Identify which cell holds the provided text, then report its (x, y) central coordinate. 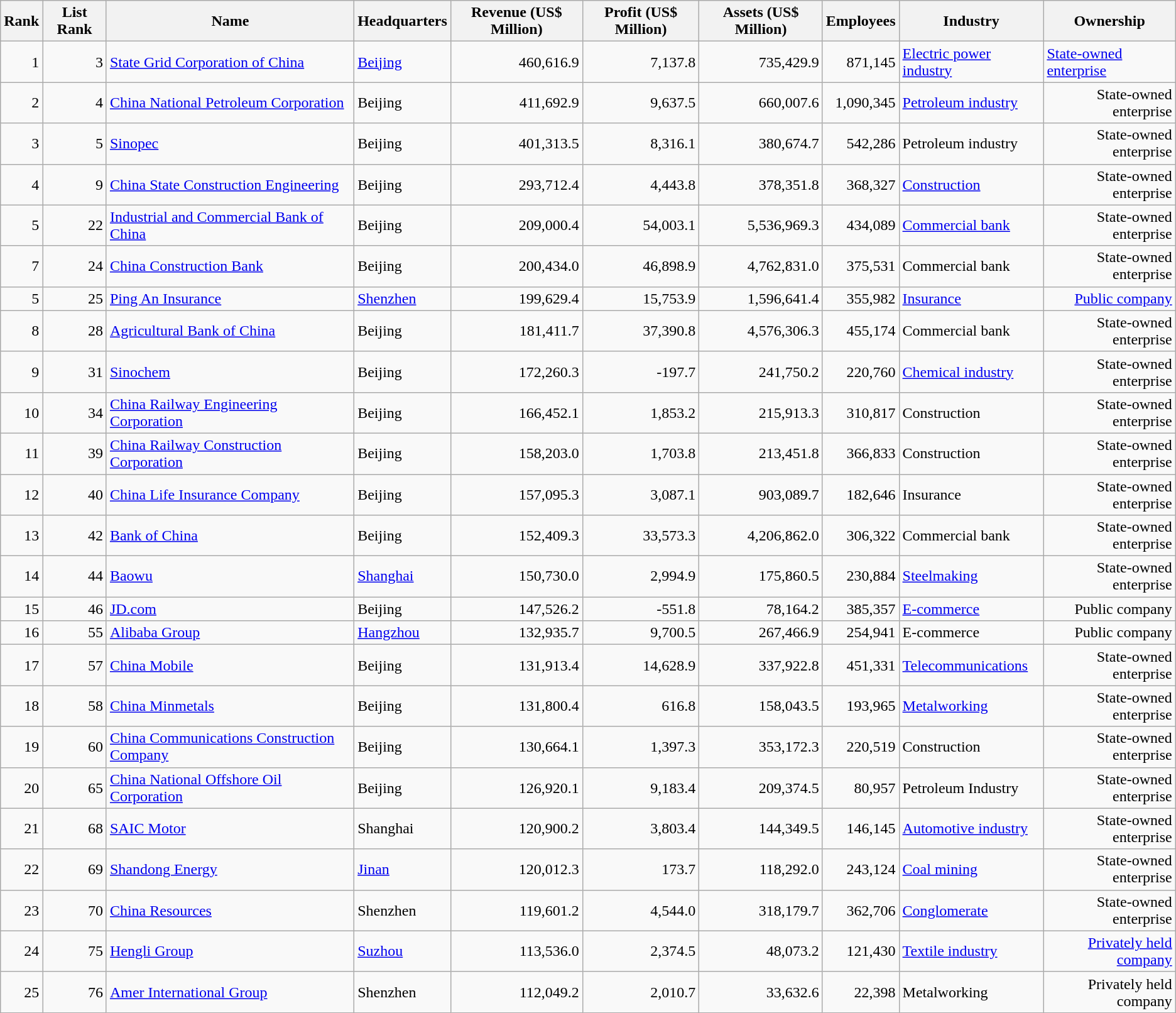
Ownership (1109, 21)
55 (75, 633)
39 (75, 454)
40 (75, 494)
Hangzhou (403, 633)
SAIC Motor (230, 828)
173.7 (641, 870)
158,043.5 (761, 706)
7 (21, 266)
Shandong Energy (230, 870)
660,007.6 (761, 103)
2 (21, 103)
451,331 (861, 665)
735,429.9 (761, 62)
Suzhou (403, 951)
Rank (21, 21)
310,817 (861, 412)
48,073.2 (761, 951)
46 (75, 609)
22,398 (861, 992)
Headquarters (403, 21)
Electric power industry (971, 62)
Employees (861, 21)
37,390.8 (641, 331)
1,853.2 (641, 412)
Industry (971, 21)
Assets (US$ Million) (761, 21)
State Grid Corporation of China (230, 62)
68 (75, 828)
Steelmaking (971, 577)
13 (21, 535)
28 (75, 331)
3,803.4 (641, 828)
220,519 (861, 747)
385,357 (861, 609)
9,700.5 (641, 633)
11 (21, 454)
16 (21, 633)
China Minmetals (230, 706)
15,753.9 (641, 298)
Hengli Group (230, 951)
182,646 (861, 494)
158,203.0 (516, 454)
-197.7 (641, 372)
130,664.1 (516, 747)
254,941 (861, 633)
Bank of China (230, 535)
4,544.0 (641, 910)
33,632.6 (761, 992)
199,629.4 (516, 298)
132,935.7 (516, 633)
121,430 (861, 951)
146,145 (861, 828)
21 (21, 828)
9,637.5 (641, 103)
China Life Insurance Company (230, 494)
120,012.3 (516, 870)
Ping An Insurance (230, 298)
Chemical industry (971, 372)
378,351.8 (761, 185)
65 (75, 788)
-551.8 (641, 609)
80,957 (861, 788)
355,982 (861, 298)
903,089.7 (761, 494)
China National Petroleum Corporation (230, 103)
Jinan (403, 870)
616.8 (641, 706)
293,712.4 (516, 185)
4,762,831.0 (761, 266)
23 (21, 910)
12 (21, 494)
Agricultural Bank of China (230, 331)
Amer International Group (230, 992)
126,920.1 (516, 788)
411,692.9 (516, 103)
353,172.3 (761, 747)
4,576,306.3 (761, 331)
China State Construction Engineering (230, 185)
JD.com (230, 609)
542,286 (861, 143)
243,124 (861, 870)
193,965 (861, 706)
157,095.3 (516, 494)
267,466.9 (761, 633)
401,313.5 (516, 143)
69 (75, 870)
75 (75, 951)
20 (21, 788)
44 (75, 577)
China National Offshore Oil Corporation (230, 788)
172,260.3 (516, 372)
1,397.3 (641, 747)
5,536,969.3 (761, 225)
434,089 (861, 225)
14,628.9 (641, 665)
Automotive industry (971, 828)
List Rank (75, 21)
1,596,641.4 (761, 298)
318,179.7 (761, 910)
215,913.3 (761, 412)
152,409.3 (516, 535)
871,145 (861, 62)
33,573.3 (641, 535)
14 (21, 577)
Conglomerate (971, 910)
209,374.5 (761, 788)
306,322 (861, 535)
4,206,862.0 (761, 535)
362,706 (861, 910)
337,922.8 (761, 665)
60 (75, 747)
175,860.5 (761, 577)
China Railway Engineering Corporation (230, 412)
Industrial and Commercial Bank of China (230, 225)
8 (21, 331)
10 (21, 412)
Sinochem (230, 372)
112,049.2 (516, 992)
31 (75, 372)
Profit (US$ Million) (641, 21)
Coal mining (971, 870)
China Resources (230, 910)
China Railway Construction Corporation (230, 454)
58 (75, 706)
18 (21, 706)
144,349.5 (761, 828)
220,760 (861, 372)
166,452.1 (516, 412)
213,451.8 (761, 454)
19 (21, 747)
1,090,345 (861, 103)
15 (21, 609)
Name (230, 21)
China Communications Construction Company (230, 747)
118,292.0 (761, 870)
34 (75, 412)
Petroleum Industry (971, 788)
368,327 (861, 185)
366,833 (861, 454)
380,674.7 (761, 143)
7,137.8 (641, 62)
2,010.7 (641, 992)
70 (75, 910)
China Construction Bank (230, 266)
2,994.9 (641, 577)
2,374.5 (641, 951)
46,898.9 (641, 266)
375,531 (861, 266)
China Mobile (230, 665)
9,183.4 (641, 788)
131,913.4 (516, 665)
119,601.2 (516, 910)
209,000.4 (516, 225)
1,703.8 (641, 454)
1 (21, 62)
Baowu (230, 577)
42 (75, 535)
Telecommunications (971, 665)
200,434.0 (516, 266)
460,616.9 (516, 62)
76 (75, 992)
Alibaba Group (230, 633)
3,087.1 (641, 494)
4,443.8 (641, 185)
Sinopec (230, 143)
150,730.0 (516, 577)
Textile industry (971, 951)
181,411.7 (516, 331)
Revenue (US$ Million) (516, 21)
54,003.1 (641, 225)
230,884 (861, 577)
8,316.1 (641, 143)
78,164.2 (761, 609)
120,900.2 (516, 828)
57 (75, 665)
113,536.0 (516, 951)
241,750.2 (761, 372)
131,800.4 (516, 706)
17 (21, 665)
147,526.2 (516, 609)
455,174 (861, 331)
